Pinpoint the cell where the given text exists, returning its (x, y) midpoint coordinate. 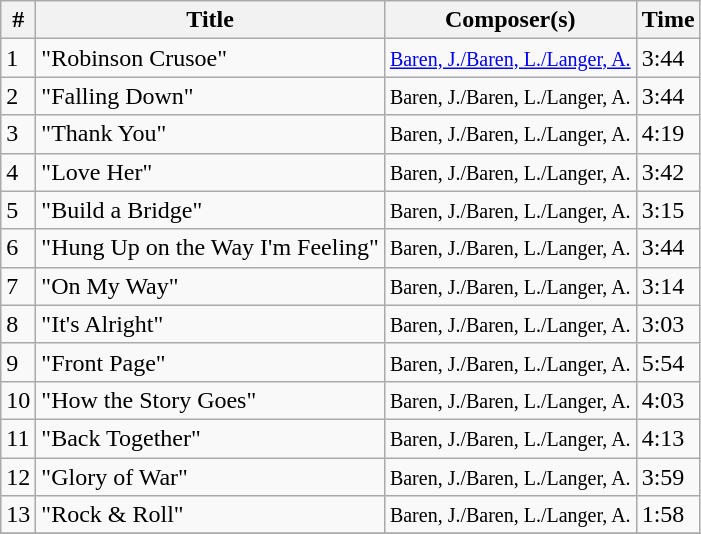
1:58 (668, 515)
"Thank You" (210, 134)
3:14 (668, 286)
"Back Together" (210, 438)
"Robinson Crusoe" (210, 58)
5 (18, 210)
3:03 (668, 324)
"It's Alright" (210, 324)
10 (18, 400)
"Front Page" (210, 362)
3 (18, 134)
5:54 (668, 362)
7 (18, 286)
6 (18, 248)
# (18, 20)
"Build a Bridge" (210, 210)
8 (18, 324)
4:13 (668, 438)
4:03 (668, 400)
"Falling Down" (210, 96)
"Hung Up on the Way I'm Feeling" (210, 248)
Title (210, 20)
3:15 (668, 210)
Time (668, 20)
"How the Story Goes" (210, 400)
11 (18, 438)
Composer(s) (510, 20)
4:19 (668, 134)
3:42 (668, 172)
4 (18, 172)
"On My Way" (210, 286)
"Rock & Roll" (210, 515)
2 (18, 96)
3:59 (668, 477)
13 (18, 515)
"Love Her" (210, 172)
9 (18, 362)
"Glory of War" (210, 477)
1 (18, 58)
12 (18, 477)
